Search for the cell housing the specified text and yield its (X, Y) center coordinate. 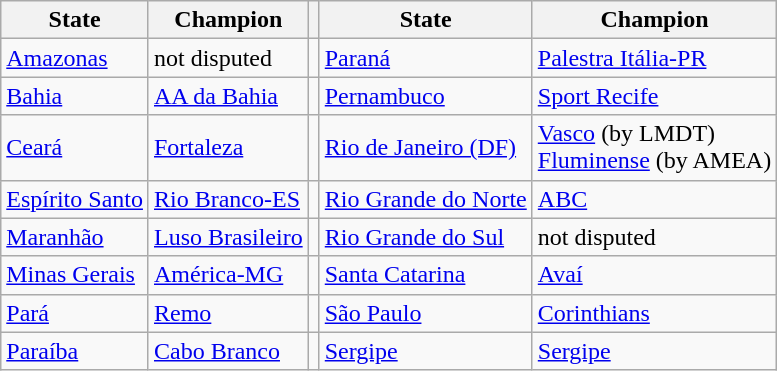
São Paulo (426, 313)
ABC (654, 199)
Bahia (75, 96)
Remo (228, 313)
Vasco (by LMDT)Fluminense (by AMEA) (654, 148)
Pernambuco (426, 96)
Paraíba (75, 351)
Minas Gerais (75, 275)
Luso Brasileiro (228, 237)
Maranhão (75, 237)
Fortaleza (228, 148)
Sport Recife (654, 96)
América-MG (228, 275)
Rio Grande do Sul (426, 237)
Cabo Branco (228, 351)
Rio Branco-ES (228, 199)
Amazonas (75, 58)
Rio Grande do Norte (426, 199)
AA da Bahia (228, 96)
Paraná (426, 58)
Santa Catarina (426, 275)
Corinthians (654, 313)
Pará (75, 313)
Palestra Itália-PR (654, 58)
Espírito Santo (75, 199)
Avaí (654, 275)
Ceará (75, 148)
Rio de Janeiro (DF) (426, 148)
